Return (X, Y) of the center of cell containing provided text 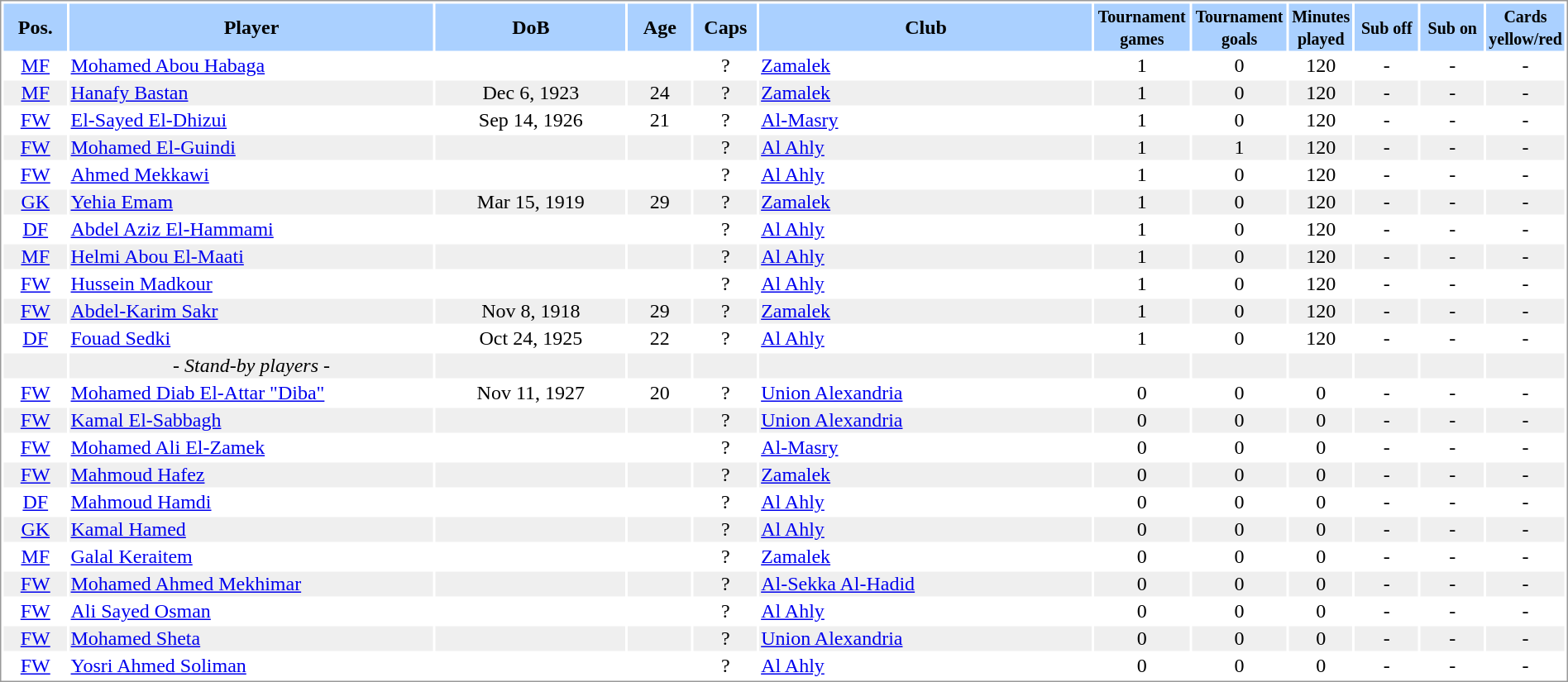
Cardsyellow/red (1526, 26)
Mahmoud Hamdi (251, 502)
Dec 6, 1923 (531, 93)
Caps (726, 26)
24 (660, 93)
Kamal El-Sabbagh (251, 421)
Tournamentgoals (1239, 26)
DoB (531, 26)
Oct 24, 1925 (531, 338)
Player (251, 26)
Mohamed El-Guindi (251, 148)
22 (660, 338)
Club (926, 26)
Kamal Hamed (251, 530)
Sep 14, 1926 (531, 120)
El-Sayed El-Dhizui (251, 120)
Mohamed Abou Habaga (251, 65)
20 (660, 393)
- Stand-by players - (251, 366)
Galal Keraitem (251, 556)
Mahmoud Hafez (251, 475)
Abdel Aziz El-Hammami (251, 229)
Mohamed Diab El-Attar "Diba" (251, 393)
Mohamed Ahmed Mekhimar (251, 584)
Fouad Sedki (251, 338)
Yehia Emam (251, 203)
Al-Sekka Al-Hadid (926, 584)
21 (660, 120)
Ali Sayed Osman (251, 611)
Yosri Ahmed Soliman (251, 665)
Pos. (35, 26)
Mohamed Ali El-Zamek (251, 447)
Age (660, 26)
Nov 8, 1918 (531, 312)
Nov 11, 1927 (531, 393)
Sub off (1386, 26)
Mar 15, 1919 (531, 203)
Abdel-Karim Sakr (251, 312)
Minutesplayed (1322, 26)
Hanafy Bastan (251, 93)
Sub on (1452, 26)
Hussein Madkour (251, 284)
Tournamentgames (1141, 26)
Ahmed Mekkawi (251, 174)
Mohamed Sheta (251, 639)
Helmi Abou El-Maati (251, 257)
